For the text-containing cell, return its midpoint in (x, y) coordinate format. 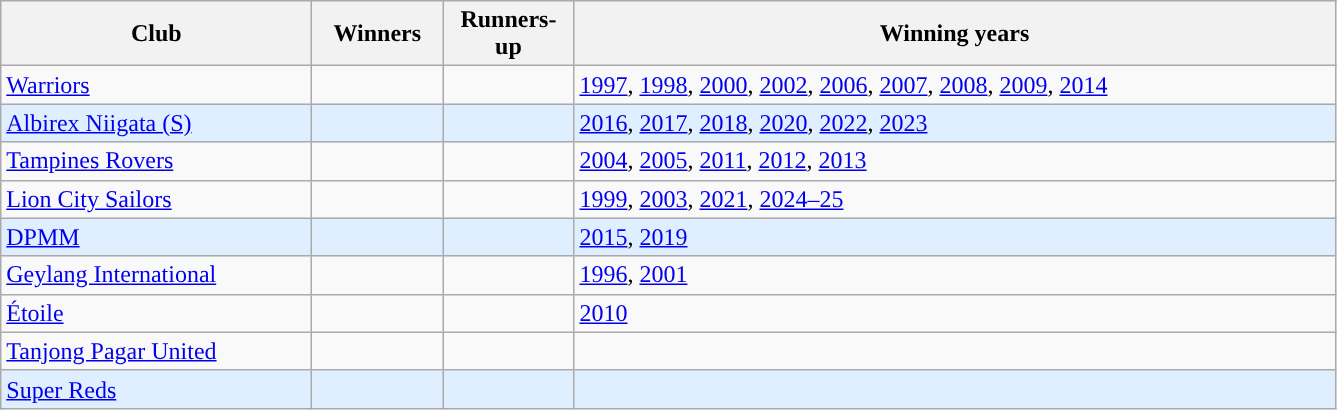
Warriors (156, 85)
Lion City Sailors (156, 199)
Winning years (954, 34)
Runners-up (508, 34)
Étoile (156, 313)
DPMM (156, 237)
Albirex Niigata (S) (156, 123)
2015, 2019 (954, 237)
2010 (954, 313)
Club (156, 34)
1999, 2003, 2021, 2024–25 (954, 199)
Tanjong Pagar United (156, 351)
2016, 2017, 2018, 2020, 2022, 2023 (954, 123)
1996, 2001 (954, 275)
Super Reds (156, 389)
Tampines Rovers (156, 161)
2004, 2005, 2011, 2012, 2013 (954, 161)
Winners (378, 34)
1997, 1998, 2000, 2002, 2006, 2007, 2008, 2009, 2014 (954, 85)
Geylang International (156, 275)
